Locate the cell with the specified text and output its (X, Y) center coordinate. 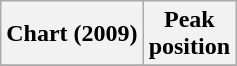
Peakposition (189, 34)
Chart (2009) (72, 34)
